Return the [x, y] coordinate for the center point of the cell that contains the specified text.  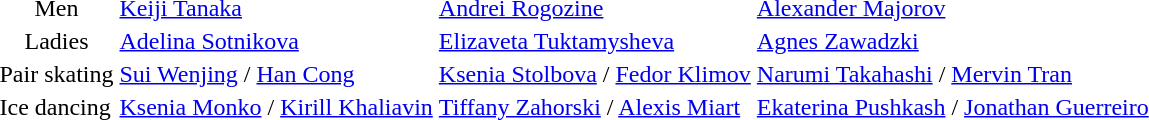
Elizaveta Tuktamysheva [594, 41]
Adelina Sotnikova [276, 41]
Sui Wenjing / Han Cong [276, 74]
Ksenia Stolbova / Fedor Klimov [594, 74]
